Output the [x, y] coordinate of the center of the cell containing the given text.  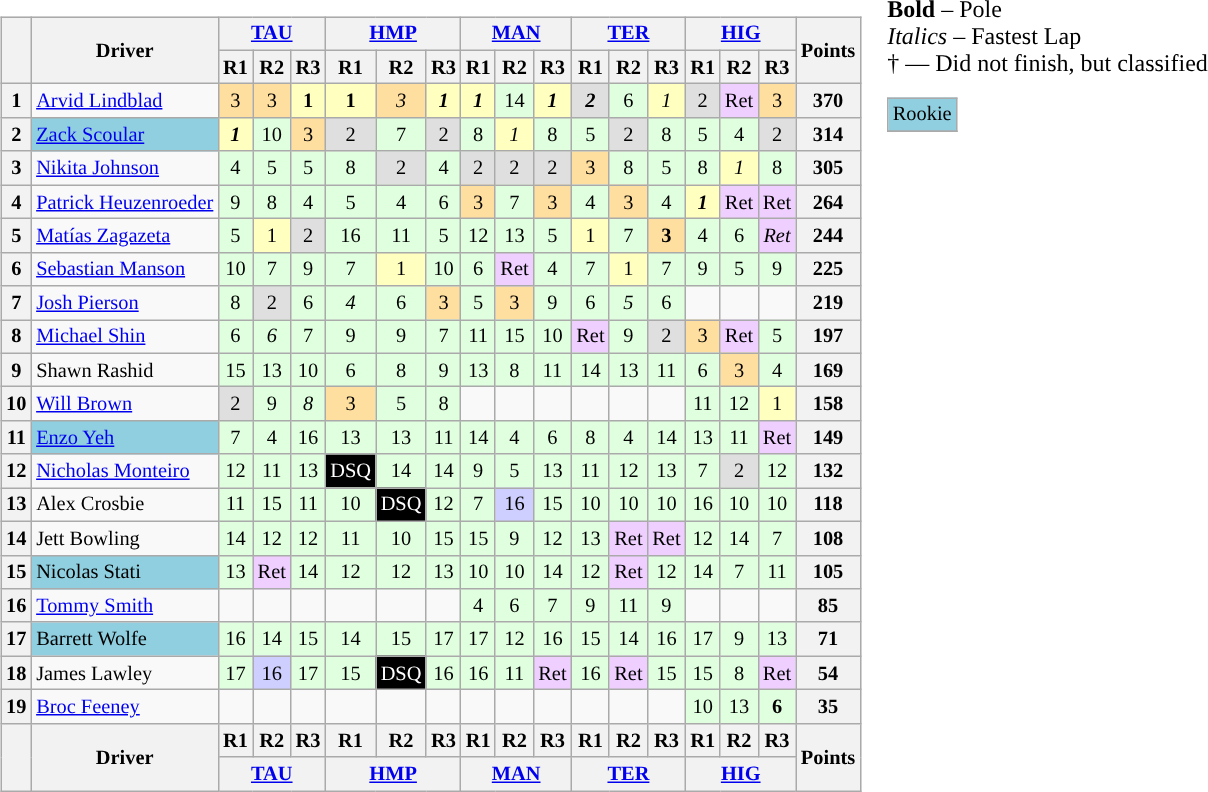
Will Brown [124, 404]
370 [828, 101]
Josh Pierson [124, 303]
Nicolas Stati [124, 572]
Patrick Heuzenroeder [124, 202]
Tommy Smith [124, 606]
105 [828, 572]
305 [828, 168]
Jett Bowling [124, 538]
Nicholas Monteiro [124, 471]
244 [828, 236]
314 [828, 135]
219 [828, 303]
169 [828, 370]
Arvid Lindblad [124, 101]
Broc Feeney [124, 707]
85 [828, 606]
Matías Zagazeta [124, 236]
Zack Scoular [124, 135]
Sebastian Manson [124, 269]
Michael Shin [124, 337]
19 [16, 707]
James Lawley [124, 673]
Alex Crosbie [124, 505]
Barrett Wolfe [124, 639]
225 [828, 269]
108 [828, 538]
18 [16, 673]
71 [828, 639]
Shawn Rashid [124, 370]
Nikita Johnson [124, 168]
Rookie [922, 115]
264 [828, 202]
158 [828, 404]
Enzo Yeh [124, 438]
197 [828, 337]
149 [828, 438]
54 [828, 673]
35 [828, 707]
132 [828, 471]
118 [828, 505]
